Output the [x, y] coordinate of the center of the cell containing the given text.  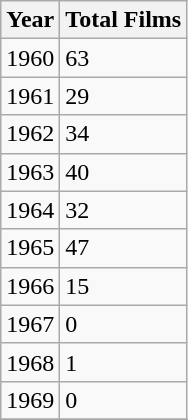
32 [124, 210]
47 [124, 248]
Total Films [124, 20]
40 [124, 172]
15 [124, 286]
1965 [30, 248]
Year [30, 20]
1962 [30, 134]
63 [124, 58]
34 [124, 134]
1961 [30, 96]
1967 [30, 324]
1964 [30, 210]
1966 [30, 286]
1960 [30, 58]
1968 [30, 362]
1963 [30, 172]
29 [124, 96]
1969 [30, 400]
1 [124, 362]
